Search for the cell housing the specified text and yield its (X, Y) center coordinate. 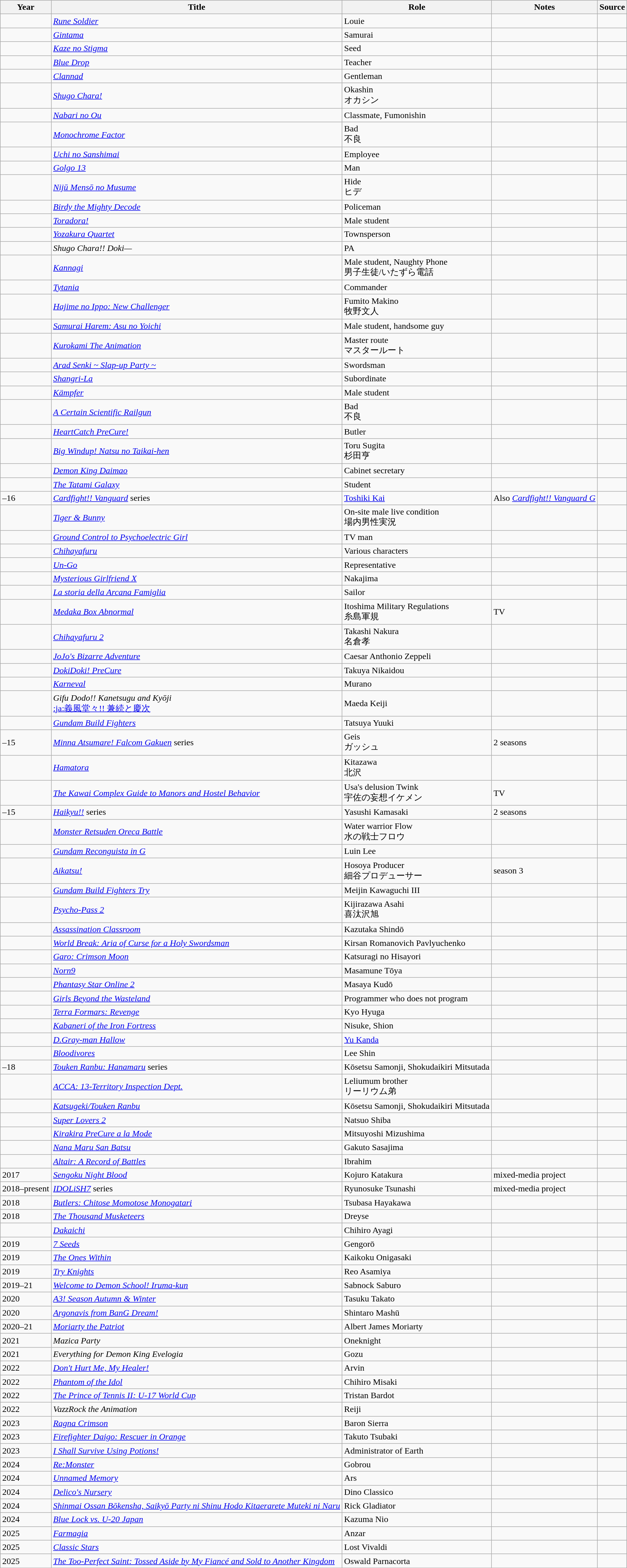
Kojuro Katakura (417, 1175)
Butler (417, 432)
Yasushi Kamasaki (417, 812)
2018–present (26, 1189)
Samurai Harem: Asu no Yoichi (196, 326)
Monster Retsuden Oreca Battle (196, 832)
Leliumum brotherリーリウム弟 (417, 1087)
Baron Sierra (417, 1423)
Sabnock Saburo (417, 1285)
Gentleman (417, 76)
Everything for Demon King Evelogia (196, 1354)
Bloodivores (196, 1053)
Representative (417, 565)
Itoshima Military Regulations糸島軍規 (417, 612)
Geisガッシュ (417, 742)
ACCA: 13-Territory Inspection Dept. (196, 1087)
Takashi Nakura名倉孝 (417, 637)
Gengorō (417, 1244)
Townsperson (417, 234)
Murano (417, 684)
Kijirazawa Asahi喜汰沢旭 (417, 910)
Altair: A Record of Battles (196, 1161)
The Thousand Musketeers (196, 1216)
Male student, handsome guy (417, 326)
Oneknight (417, 1340)
Uchi no Sanshimai (196, 154)
Various characters (417, 551)
Katsugeki/Touken Ranbu (196, 1106)
–18 (26, 1067)
Hideヒデ (417, 187)
World Break: Aria of Curse for a Holy Swordsman (196, 943)
Maeda Keiji (417, 704)
Also Cardfight!! Vanguard G (545, 498)
Kaikoku Onigasaki (417, 1258)
Blue Drop (196, 62)
2017 (26, 1175)
Dino Classico (417, 1492)
A3! Season Autumn & Winter (196, 1299)
Rune Soldier (196, 21)
2020–21 (26, 1326)
Administrator of Earth (417, 1451)
Medaka Box Abnormal (196, 612)
Toradora! (196, 221)
Norn9 (196, 970)
Takuya Nikaidou (417, 670)
The Prince of Tennis II: U-17 World Cup (196, 1396)
Assassination Classroom (196, 929)
Monochrome Factor (196, 135)
Oswald Parnacorta (417, 1561)
Kabaneri of the Iron Fortress (196, 1026)
Nijū Mensō no Musume (196, 187)
Gakuto Sasajima (417, 1147)
Minna Atsumare! Falcom Gakuen series (196, 742)
Nabari no Ou (196, 115)
Terra Formars: Revenge (196, 1012)
Usa's delusion Twink宇佐の妄想イケメン (417, 793)
The Too-Perfect Saint: Tossed Aside by My Fiancé and Sold to Another Kingdom (196, 1561)
Kirsan Romanovich Pavlyuchenko (417, 943)
Cardfight!! Vanguard series (196, 498)
Nisuke, Shion (417, 1026)
I Shall Survive Using Potions! (196, 1451)
Programmer who does not program (417, 998)
Moriarty the Patriot (196, 1326)
Yu Kanda (417, 1040)
A Certain Scientific Railgun (196, 412)
On-site male live condition場内男性実況 (417, 518)
Demon King Daimao (196, 470)
Girls Beyond the Wasteland (196, 998)
The Ones Within (196, 1258)
Gifu Dodo!! Kanetsugu and Kyōji:ja:義風堂々!! 兼続と慶次 (196, 704)
Masamune Tōya (417, 970)
DokiDoki! PreCure (196, 670)
Delico's Nursery (196, 1492)
Ars (417, 1478)
Kirakira PreCure a la Mode (196, 1133)
Master routeマスタールート (417, 346)
Gobrou (417, 1464)
Dreyse (417, 1216)
Yozakura Quartet (196, 234)
Touken Ranbu: Hanamaru series (196, 1067)
Birdy the Mighty Decode (196, 207)
Seed (417, 49)
Toshiki Kai (417, 498)
Year (26, 7)
Student (417, 484)
Luin Lee (417, 851)
Albert James Moriarty (417, 1326)
Hajime no Ippo: New Challenger (196, 307)
Tsubasa Hayakawa (417, 1203)
Role (417, 7)
Gundam Build Fighters (196, 723)
Clannad (196, 76)
Nana Maru San Batsu (196, 1147)
Rick Gladiator (417, 1506)
Gozu (417, 1354)
Arvin (417, 1368)
Meijin Kawaguchi III (417, 890)
Re:Monster (196, 1464)
Karneval (196, 684)
Un-Go (196, 565)
Ibrahim (417, 1161)
Katsuragi no Hisayori (417, 957)
Notes (545, 7)
Tasuku Takato (417, 1299)
Classic Stars (196, 1547)
IDOLiSH7 series (196, 1189)
Kitazawa北沢 (417, 768)
Try Knights (196, 1271)
Haikyu!! series (196, 812)
Phantom of the Idol (196, 1382)
Takuto Tsubaki (417, 1437)
Unnamed Memory (196, 1478)
Hosoya Producer細谷プロデューサー (417, 871)
Reo Asamiya (417, 1271)
Tatsuya Yuuki (417, 723)
Louie (417, 21)
Chihayafuru (196, 551)
Phantasy Star Online 2 (196, 984)
Samurai (417, 35)
Policeman (417, 207)
Shugo Chara! (196, 96)
Male student, Naughty Phone男子生徒/いたずら電話 (417, 268)
Shinmai Ossan Bōkensha, Saikyō Party ni Shinu Hodo Kitaerarete Muteki ni Naru (196, 1506)
Gundam Build Fighters Try (196, 890)
La storia della Arcana Famiglia (196, 592)
season 3 (545, 871)
Reiji (417, 1409)
Title (196, 7)
–16 (26, 498)
Gintama (196, 35)
HeartCatch PreCure! (196, 432)
Don't Hurt Me, My Healer! (196, 1368)
Nakajima (417, 578)
JoJo's Bizarre Adventure (196, 657)
Swordsman (417, 365)
Masaya Kudō (417, 984)
Natsuo Shiba (417, 1120)
Firefighter Daigo: Rescuer in Orange (196, 1437)
Kazuma Nio (417, 1519)
Farmagia (196, 1533)
Blue Lock vs. U-20 Japan (196, 1519)
Toru Sugita杉田亨 (417, 451)
Dakaichi (196, 1230)
7 Seeds (196, 1244)
Kaze no Stigma (196, 49)
PA (417, 248)
Big Windup! Natsu no Taikai-hen (196, 451)
Sailor (417, 592)
Ragna Crimson (196, 1423)
Lee Shin (417, 1053)
Ground Control to Psychoelectric Girl (196, 537)
Lost Vivaldi (417, 1547)
Super Lovers 2 (196, 1120)
Aikatsu! (196, 871)
Water warrior Flow水の戦士フロウ (417, 832)
Sengoku Night Blood (196, 1175)
Mazica Party (196, 1340)
Kämpfer (196, 393)
D.Gray-man Hallow (196, 1040)
The Kawai Complex Guide to Manors and Hostel Behavior (196, 793)
Ryunosuke Tsunashi (417, 1189)
Tytania (196, 287)
Cabinet secretary (417, 470)
Psycho-Pass 2 (196, 910)
Arad Senki ~ Slap-up Party ~ (196, 365)
Kazutaka Shindō (417, 929)
2019–21 (26, 1285)
Butlers: Chitose Momotose Monogatari (196, 1203)
Shugo Chara!! Doki— (196, 248)
Teacher (417, 62)
Classmate, Fumonishin (417, 115)
Caesar Anthonio Zeppeli (417, 657)
Fumito Makino牧野文人 (417, 307)
Mitsuyoshi Mizushima (417, 1133)
Kurokami The Animation (196, 346)
Anzar (417, 1533)
Subordinate (417, 379)
Hamatora (196, 768)
Argonavis from BanG Dream! (196, 1313)
Welcome to Demon School! Iruma-kun (196, 1285)
Garo: Crimson Moon (196, 957)
Golgo 13 (196, 168)
Source (612, 7)
Chihiro Ayagi (417, 1230)
Shangri-La (196, 379)
Tiger & Bunny (196, 518)
Man (417, 168)
The Tatami Galaxy (196, 484)
Gundam Reconguista in G (196, 851)
VazzRock the Animation (196, 1409)
Kyo Hyuga (417, 1012)
TV man (417, 537)
Tristan Bardot (417, 1396)
Employee (417, 154)
Shintaro Mashū (417, 1313)
Kannagi (196, 268)
Mysterious Girlfriend X (196, 578)
Commander (417, 287)
Chihiro Misaki (417, 1382)
Chihayafuru 2 (196, 637)
Okashinオカシン (417, 96)
